Scan for the cell matching the given text and deliver its (x, y) coordinate at center. 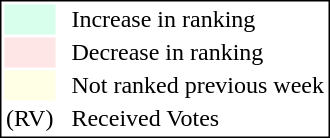
Increase in ranking (198, 19)
Received Votes (198, 119)
Not ranked previous week (198, 85)
(RV) (29, 119)
Decrease in ranking (198, 53)
